Locate the cell with the specified text and output its [x, y] center coordinate. 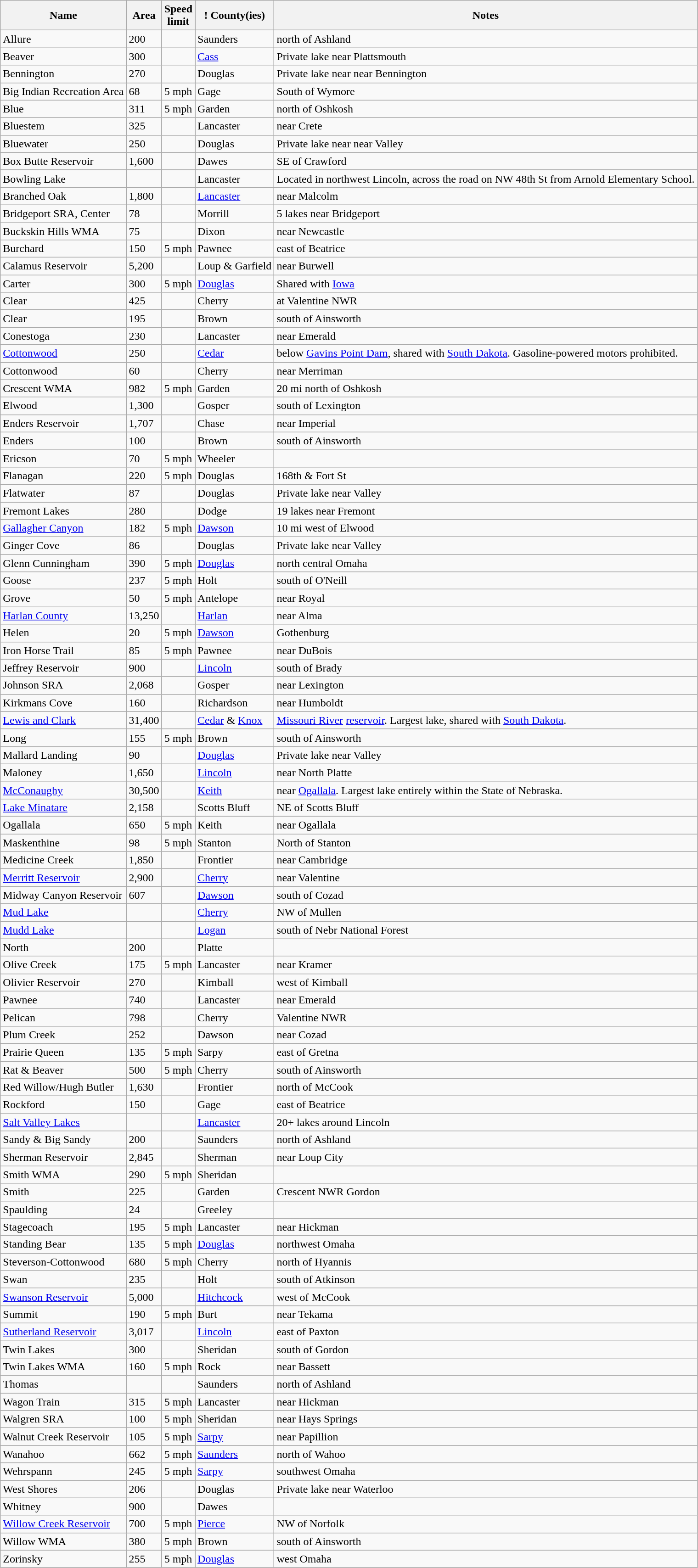
70 [144, 458]
Spaulding [63, 1210]
near Royal [486, 598]
252 [144, 1035]
90 [144, 755]
near North Platte [486, 773]
Sherman Reservoir [63, 1157]
390 [144, 563]
Sutherland Reservoir [63, 1332]
Stagecoach [63, 1227]
1,650 [144, 773]
Summit [63, 1314]
220 [144, 476]
Wheeler [235, 458]
Name [63, 16]
86 [144, 546]
Bluewater [63, 144]
near Tekama [486, 1314]
Calamus Reservoir [63, 266]
Sandy & Big Sandy [63, 1140]
West Shores [63, 1489]
Willow WMA [63, 1541]
Twin Lakes WMA [63, 1367]
Carter [63, 284]
Crescent NWR Gordon [486, 1192]
Lewis and Clark [63, 720]
Cass [235, 56]
680 [144, 1262]
Iron Horse Trail [63, 650]
1,630 [144, 1087]
325 [144, 126]
Platte [235, 947]
near Bassett [486, 1367]
Olive Creek [63, 965]
Pierce [235, 1524]
2,158 [144, 808]
290 [144, 1175]
west of Kimball [486, 982]
Standing Bear [63, 1244]
near Lexington [486, 685]
south of Cozad [486, 895]
near Hays Springs [486, 1419]
87 [144, 493]
31,400 [144, 720]
Gothenburg [486, 633]
Walnut Creek Reservoir [63, 1437]
235 [144, 1279]
Burchard [63, 249]
near Kramer [486, 965]
Chase [235, 423]
north of McCook [486, 1087]
Zorinsky [63, 1559]
NW of Norfolk [486, 1524]
near Humboldt [486, 703]
50 [144, 598]
Enders [63, 441]
south of Nebr National Forest [486, 930]
98 [144, 843]
20+ lakes around Lincoln [486, 1122]
155 [144, 738]
280 [144, 511]
5,200 [144, 266]
near Burwell [486, 266]
237 [144, 581]
Whitney [63, 1506]
near Valentine [486, 878]
798 [144, 1017]
3,017 [144, 1332]
north central Omaha [486, 563]
Kimball [235, 982]
10 mi west of Elwood [486, 528]
below Gavins Point Dam, shared with South Dakota. Gasoline-powered motors prohibited. [486, 353]
Swan [63, 1279]
SE of Crawford [486, 161]
Big Indian Recreation Area [63, 91]
south of Lexington [486, 406]
Ericson [63, 458]
near Ogallala [486, 825]
Merritt Reservoir [63, 878]
Ginger Cove [63, 546]
Rat & Beaver [63, 1070]
5 lakes near Bridgeport [486, 213]
Bluestem [63, 126]
Private lake near near Bennington [486, 74]
Conestoga [63, 336]
190 [144, 1314]
Dixon [235, 231]
255 [144, 1559]
Bennington [63, 74]
near Cozad [486, 1035]
Missouri River reservoir. Largest lake, shared with South Dakota. [486, 720]
168th & Fort St [486, 476]
Helen [63, 633]
North of Stanton [486, 843]
McConaughy [63, 790]
west Omaha [486, 1559]
Wehrspann [63, 1472]
! County(ies) [235, 16]
Rock [235, 1367]
North [63, 947]
Jeffrey Reservoir [63, 668]
Harlan [235, 616]
105 [144, 1437]
Greeley [235, 1210]
near Crete [486, 126]
south of O'Neill [486, 581]
Flanagan [63, 476]
at Valentine NWR [486, 301]
1,600 [144, 161]
68 [144, 91]
Enders Reservoir [63, 423]
Fremont Lakes [63, 511]
Gallagher Canyon [63, 528]
Thomas [63, 1384]
near Papillion [486, 1437]
Rockford [63, 1105]
60 [144, 371]
Maloney [63, 773]
Pelican [63, 1017]
2,068 [144, 685]
NE of Scotts Bluff [486, 808]
near Merriman [486, 371]
Scotts Bluff [235, 808]
Mudd Lake [63, 930]
1,300 [144, 406]
182 [144, 528]
Harlan County [63, 616]
southwest Omaha [486, 1472]
near Newcastle [486, 231]
Long [63, 738]
607 [144, 895]
740 [144, 1000]
Richardson [235, 703]
650 [144, 825]
north of Oshkosh [486, 109]
Private lake near near Valley [486, 144]
Loup & Garfield [235, 266]
Flatwater [63, 493]
Bowling Lake [63, 179]
Blue [63, 109]
Goose [63, 581]
Elwood [63, 406]
east of Gretna [486, 1052]
315 [144, 1402]
78 [144, 213]
near Imperial [486, 423]
380 [144, 1541]
Lake Minatare [63, 808]
Plum Creek [63, 1035]
Grove [63, 598]
Wanahoo [63, 1454]
near Loup City [486, 1157]
northwest Omaha [486, 1244]
Located in northwest Lincoln, across the road on NW 48th St from Arnold Elementary School. [486, 179]
Willow Creek Reservoir [63, 1524]
662 [144, 1454]
Glenn Cunningham [63, 563]
west of McCook [486, 1297]
30,500 [144, 790]
245 [144, 1472]
Private lake near Plattsmouth [486, 56]
20 [144, 633]
225 [144, 1192]
Twin Lakes [63, 1349]
230 [144, 336]
982 [144, 388]
19 lakes near Fremont [486, 511]
Beaver [63, 56]
Private lake near Waterloo [486, 1489]
Olivier Reservoir [63, 982]
South of Wymore [486, 91]
Morrill [235, 213]
Logan [235, 930]
south of Atkinson [486, 1279]
2,845 [144, 1157]
Area [144, 16]
near Ogallala. Largest lake entirely within the State of Nebraska. [486, 790]
Hitchcock [235, 1297]
Cedar & Knox [235, 720]
425 [144, 301]
175 [144, 965]
85 [144, 650]
Mallard Landing [63, 755]
Swanson Reservoir [63, 1297]
near Cambridge [486, 860]
Box Butte Reservoir [63, 161]
24 [144, 1210]
Maskenthine [63, 843]
206 [144, 1489]
Prairie Queen [63, 1052]
Medicine Creek [63, 860]
311 [144, 109]
Buckskin Hills WMA [63, 231]
Crescent WMA [63, 388]
Smith [63, 1192]
Red Willow/Hugh Butler [63, 1087]
700 [144, 1524]
1,800 [144, 196]
Smith WMA [63, 1175]
Johnson SRA [63, 685]
Dodge [235, 511]
near Alma [486, 616]
Stanton [235, 843]
Mud Lake [63, 913]
near Malcolm [486, 196]
Burt [235, 1314]
NW of Mullen [486, 913]
500 [144, 1070]
13,250 [144, 616]
Steverson-Cottonwood [63, 1262]
Antelope [235, 598]
Branched Oak [63, 196]
Sherman [235, 1157]
Cedar [235, 353]
Bridgeport SRA, Center [63, 213]
Walgren SRA [63, 1419]
2,900 [144, 878]
Valentine NWR [486, 1017]
Allure [63, 39]
Salt Valley Lakes [63, 1122]
east of Paxton [486, 1332]
75 [144, 231]
south of Brady [486, 668]
1,707 [144, 423]
5,000 [144, 1297]
north of Wahoo [486, 1454]
north of Hyannis [486, 1262]
Shared with Iowa [486, 284]
Ogallala [63, 825]
Speedlimit [178, 16]
near DuBois [486, 650]
Kirkmans Cove [63, 703]
south of Gordon [486, 1349]
20 mi north of Oshkosh [486, 388]
Wagon Train [63, 1402]
Midway Canyon Reservoir [63, 895]
1,850 [144, 860]
Notes [486, 16]
